Extract the (X, Y) coordinate from the center of the cell holding the provided text.  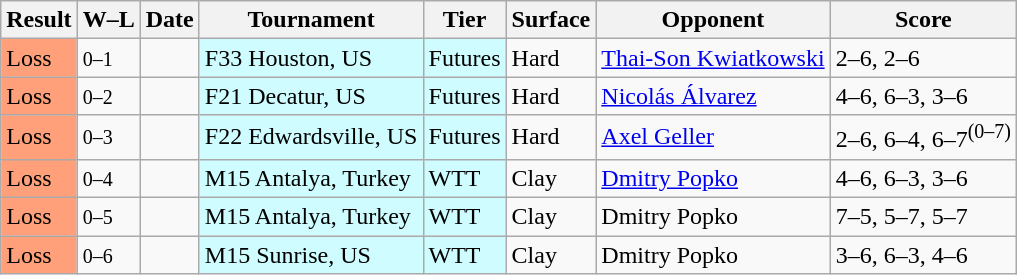
Nicolás Álvarez (713, 96)
0–2 (108, 96)
0–6 (108, 255)
Result (39, 20)
2–6, 2–6 (923, 58)
2–6, 6–4, 6–7(0–7) (923, 138)
Score (923, 20)
Thai-Son Kwiatkowski (713, 58)
0–5 (108, 217)
Date (170, 20)
Opponent (713, 20)
F33 Houston, US (311, 58)
Axel Geller (713, 138)
Tier (464, 20)
W–L (108, 20)
Surface (551, 20)
7–5, 5–7, 5–7 (923, 217)
3–6, 6–3, 4–6 (923, 255)
0–3 (108, 138)
M15 Sunrise, US (311, 255)
F22 Edwardsville, US (311, 138)
0–1 (108, 58)
F21 Decatur, US (311, 96)
0–4 (108, 178)
Tournament (311, 20)
